Extract the (X, Y) coordinate from the center of the cell holding the provided text.  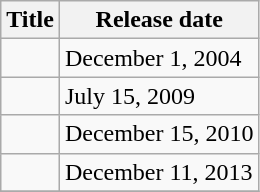
December 15, 2010 (159, 134)
December 1, 2004 (159, 58)
Title (30, 20)
Release date (159, 20)
December 11, 2013 (159, 172)
July 15, 2009 (159, 96)
